Detect which cell encompasses the target text, then output its (x, y) center coordinate. 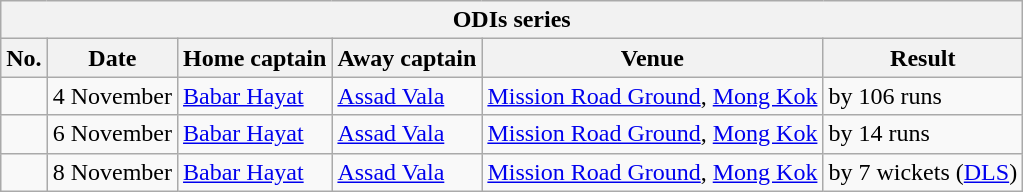
4 November (112, 96)
Venue (652, 58)
ODIs series (512, 20)
8 November (112, 172)
Date (112, 58)
by 106 runs (923, 96)
Home captain (255, 58)
by 7 wickets (DLS) (923, 172)
Result (923, 58)
No. (24, 58)
Away captain (407, 58)
6 November (112, 134)
by 14 runs (923, 134)
